Scan for the cell matching the given text and deliver its (x, y) coordinate at center. 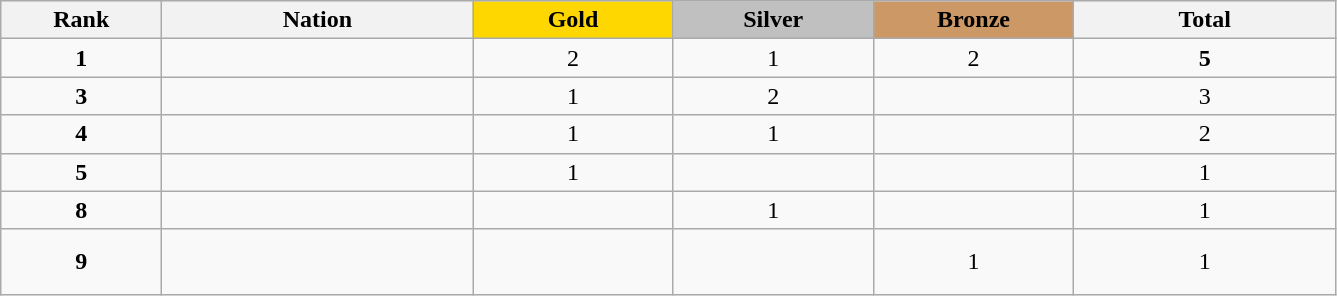
8 (82, 210)
Gold (573, 20)
Nation (318, 20)
Rank (82, 20)
Total (1205, 20)
Silver (773, 20)
Bronze (973, 20)
9 (82, 262)
4 (82, 134)
